For the text-containing cell, return its midpoint in [X, Y] coordinate format. 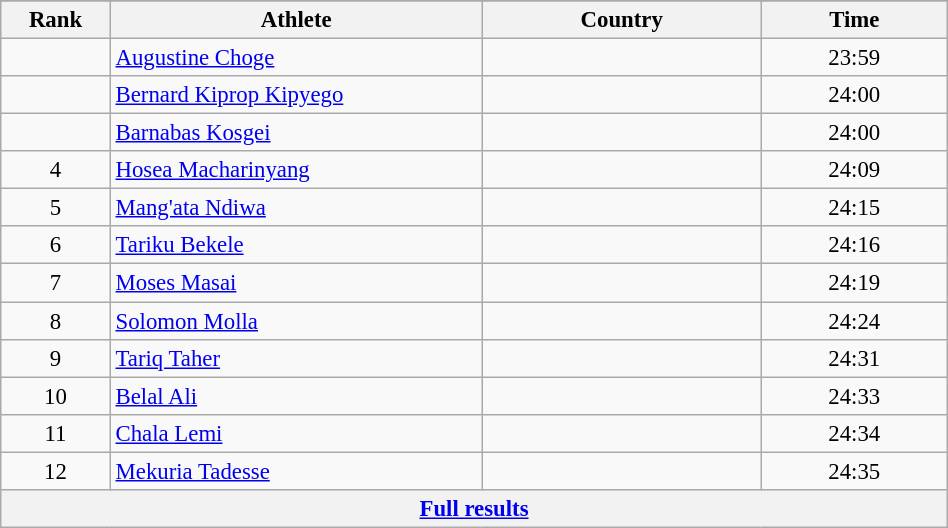
24:19 [854, 283]
Athlete [296, 20]
4 [56, 170]
24:35 [854, 471]
Belal Ali [296, 396]
11 [56, 433]
6 [56, 245]
Tariku Bekele [296, 245]
8 [56, 321]
24:09 [854, 170]
Mang'ata Ndiwa [296, 208]
24:24 [854, 321]
24:33 [854, 396]
Country [622, 20]
Moses Masai [296, 283]
Rank [56, 20]
Bernard Kiprop Kipyego [296, 95]
7 [56, 283]
Augustine Choge [296, 58]
5 [56, 208]
Tariq Taher [296, 358]
23:59 [854, 58]
Time [854, 20]
Solomon Molla [296, 321]
12 [56, 471]
9 [56, 358]
24:16 [854, 245]
24:31 [854, 358]
24:15 [854, 208]
Hosea Macharinyang [296, 170]
Chala Lemi [296, 433]
Barnabas Kosgei [296, 133]
10 [56, 396]
24:34 [854, 433]
Mekuria Tadesse [296, 471]
Full results [474, 509]
